Locate the cell with the specified text and output its (X, Y) center coordinate. 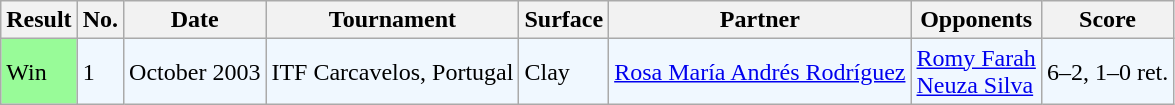
Score (1107, 20)
No. (100, 20)
Surface (564, 20)
Win (39, 72)
Romy Farah Neuza Silva (976, 72)
Opponents (976, 20)
Date (195, 20)
Rosa María Andrés Rodríguez (760, 72)
Clay (564, 72)
1 (100, 72)
ITF Carcavelos, Portugal (392, 72)
Tournament (392, 20)
6–2, 1–0 ret. (1107, 72)
Result (39, 20)
October 2003 (195, 72)
Partner (760, 20)
